Pinpoint the cell where the given text exists, returning its [x, y] midpoint coordinate. 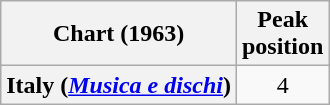
Chart (1963) [119, 34]
4 [282, 85]
Italy (Musica e dischi) [119, 85]
Peakposition [282, 34]
